Return [X, Y] of the center of cell containing provided text 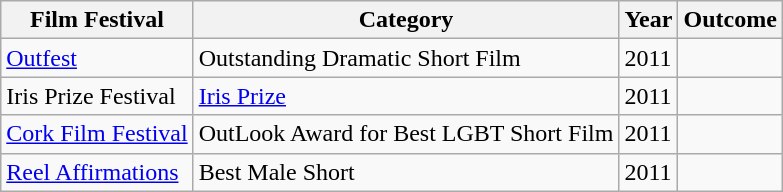
Outfest [97, 58]
OutLook Award for Best LGBT Short Film [406, 134]
Iris Prize Festival [97, 96]
Category [406, 20]
Outstanding Dramatic Short Film [406, 58]
Film Festival [97, 20]
Best Male Short [406, 172]
Outcome [730, 20]
Year [648, 20]
Cork Film Festival [97, 134]
Iris Prize [406, 96]
Reel Affirmations [97, 172]
